Identify which cell holds the provided text, then report its (X, Y) central coordinate. 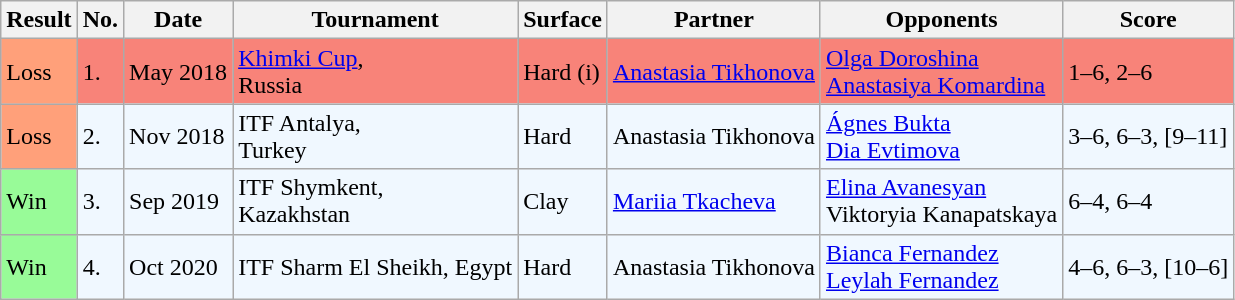
Hard (i) (563, 72)
Olga Doroshina Anastasiya Komardina (941, 72)
4–6, 6–3, [10–6] (1148, 266)
Nov 2018 (178, 136)
Opponents (941, 20)
Score (1148, 20)
3–6, 6–3, [9–11] (1148, 136)
Bianca Fernandez Leylah Fernandez (941, 266)
No. (100, 20)
1–6, 2–6 (1148, 72)
Mariia Tkacheva (714, 202)
ITF Antalya, Turkey (376, 136)
6–4, 6–4 (1148, 202)
2. (100, 136)
Surface (563, 20)
ITF Sharm El Sheikh, Egypt (376, 266)
Elina Avanesyan Viktoryia Kanapatskaya (941, 202)
1. (100, 72)
Date (178, 20)
Clay (563, 202)
Khimki Cup, Russia (376, 72)
Tournament (376, 20)
Ágnes Bukta Dia Evtimova (941, 136)
Oct 2020 (178, 266)
4. (100, 266)
Result (39, 20)
Partner (714, 20)
3. (100, 202)
ITF Shymkent, Kazakhstan (376, 202)
Sep 2019 (178, 202)
May 2018 (178, 72)
